Capture the cell that displays the provided text and extract its (x, y) central coordinate. 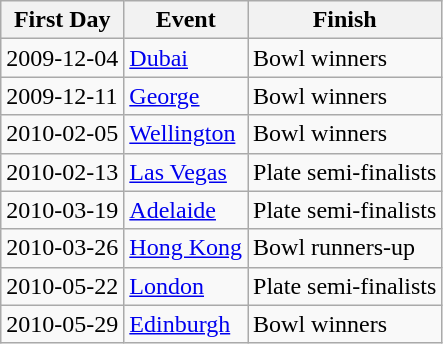
Edinburgh (186, 324)
2010-03-26 (62, 248)
London (186, 286)
Hong Kong (186, 248)
Finish (345, 20)
2010-05-29 (62, 324)
Dubai (186, 58)
2010-03-19 (62, 210)
Bowl runners-up (345, 248)
Event (186, 20)
2010-02-13 (62, 172)
George (186, 96)
First Day (62, 20)
Adelaide (186, 210)
Las Vegas (186, 172)
Wellington (186, 134)
2010-02-05 (62, 134)
2009-12-04 (62, 58)
2010-05-22 (62, 286)
2009-12-11 (62, 96)
